Extract the (x, y) coordinate from the center of the cell holding the provided text.  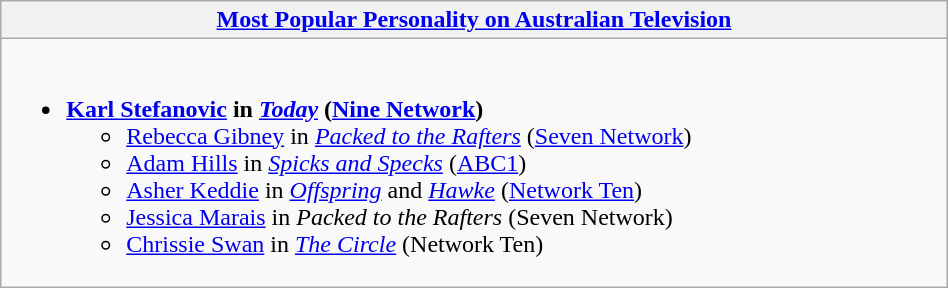
Most Popular Personality on Australian Television (474, 20)
